Extract the (x, y) coordinate from the center of the cell holding the provided text.  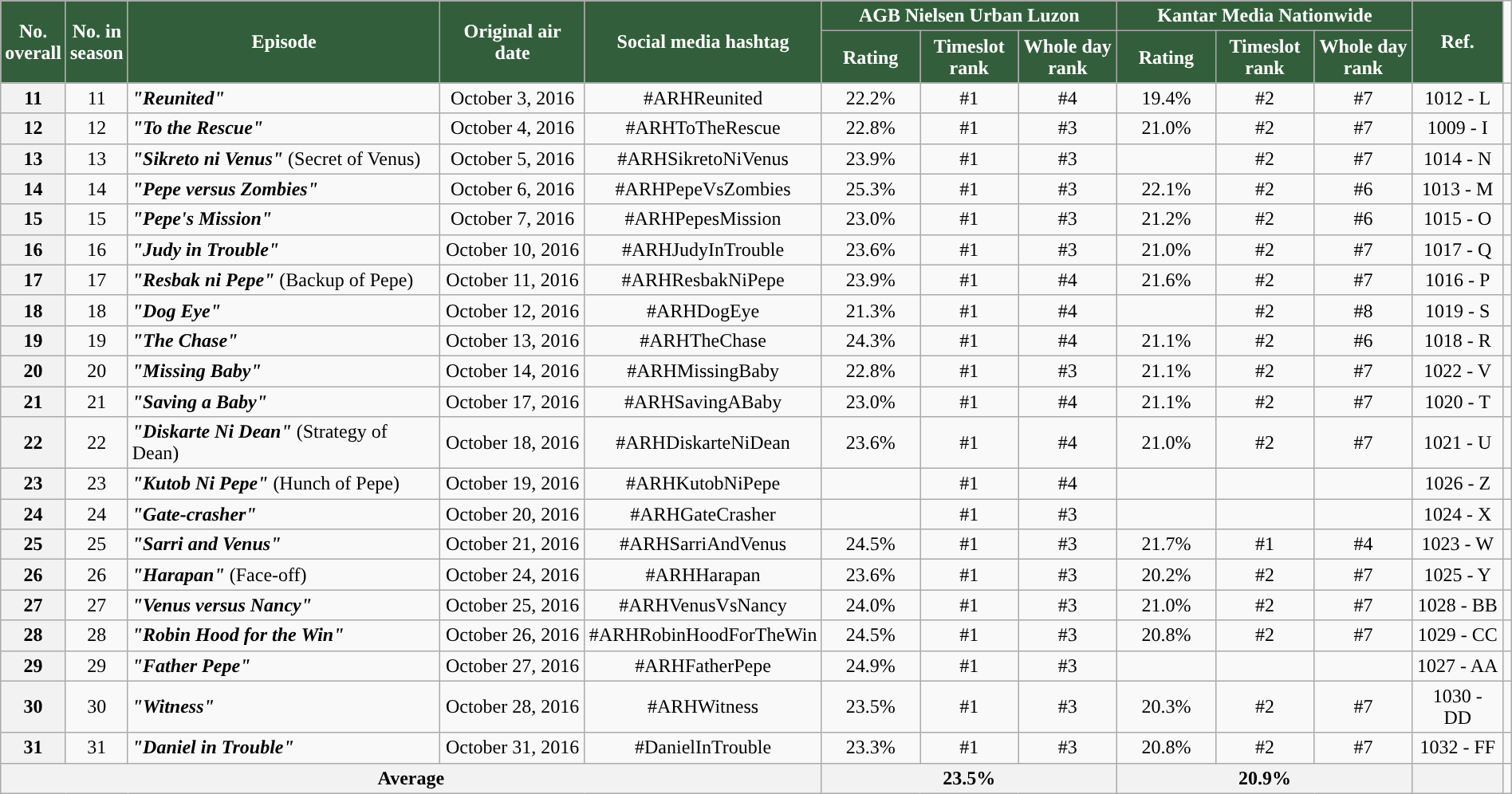
October 12, 2016 (512, 310)
"Judy in Trouble" (284, 250)
"Pepe versus Zombies" (284, 189)
20.2% (1167, 575)
#ARHRobinHoodForTheWin (703, 635)
Kantar Media Nationwide (1265, 16)
Social media hashtag (703, 41)
1009 - I (1458, 128)
20.9% (1265, 778)
October 6, 2016 (512, 189)
Ref. (1458, 41)
1014 - N (1458, 159)
1019 - S (1458, 310)
1018 - R (1458, 340)
1026 - Z (1458, 484)
AGB Nielsen Urban Luzon (970, 16)
Episode (284, 41)
1020 - T (1458, 401)
21.7% (1167, 544)
1027 - AA (1458, 666)
"Witness" (284, 706)
October 5, 2016 (512, 159)
20.3% (1167, 706)
1032 - FF (1458, 748)
October 20, 2016 (512, 514)
#8 (1364, 310)
October 10, 2016 (512, 250)
#ARHFatherPepe (703, 666)
"Kutob Ni Pepe" (Hunch of Pepe) (284, 484)
1029 - CC (1458, 635)
#ARHHarapan (703, 575)
23.3% (871, 748)
No. inseason (96, 41)
#ARHPepesMission (703, 219)
#ARHJudyInTrouble (703, 250)
#ARHToTheRescue (703, 128)
#ARHGateCrasher (703, 514)
October 7, 2016 (512, 219)
1013 - M (1458, 189)
1015 - O (1458, 219)
"The Chase" (284, 340)
#ARHMissingBaby (703, 371)
19.4% (1167, 98)
"Daniel in Trouble" (284, 748)
#ARHReunited (703, 98)
#ARHSarriAndVenus (703, 544)
"Resbak ni Pepe" (Backup of Pepe) (284, 280)
21.6% (1167, 280)
1012 - L (1458, 98)
"Harapan" (Face-off) (284, 575)
#ARHSikretoNiVenus (703, 159)
24.0% (871, 605)
October 17, 2016 (512, 401)
1028 - BB (1458, 605)
October 19, 2016 (512, 484)
"Gate-crasher" (284, 514)
#ARHDogEye (703, 310)
October 18, 2016 (512, 443)
"Sarri and Venus" (284, 544)
Original air date (512, 41)
1025 - Y (1458, 575)
#ARHPepeVsZombies (703, 189)
21.3% (871, 310)
1024 - X (1458, 514)
October 28, 2016 (512, 706)
October 14, 2016 (512, 371)
1021 - U (1458, 443)
October 4, 2016 (512, 128)
"Missing Baby" (284, 371)
#DanielInTrouble (703, 748)
"Saving a Baby" (284, 401)
October 11, 2016 (512, 280)
#ARHVenusVsNancy (703, 605)
1016 - P (1458, 280)
22.1% (1167, 189)
October 24, 2016 (512, 575)
"Diskarte Ni Dean" (Strategy of Dean) (284, 443)
22.2% (871, 98)
1030 - DD (1458, 706)
24.3% (871, 340)
October 13, 2016 (512, 340)
October 3, 2016 (512, 98)
#ARHWitness (703, 706)
1017 - Q (1458, 250)
October 26, 2016 (512, 635)
"Sikreto ni Venus" (Secret of Venus) (284, 159)
"Reunited" (284, 98)
#ARHKutobNiPepe (703, 484)
"Pepe's Mission" (284, 219)
October 27, 2016 (512, 666)
"Father Pepe" (284, 666)
October 25, 2016 (512, 605)
25.3% (871, 189)
Average (411, 778)
October 31, 2016 (512, 748)
21.2% (1167, 219)
#ARHSavingABaby (703, 401)
#ARHTheChase (703, 340)
#ARHResbakNiPepe (703, 280)
1022 - V (1458, 371)
#ARHDiskarteNiDean (703, 443)
"Dog Eye" (284, 310)
October 21, 2016 (512, 544)
No.overall (33, 41)
1023 - W (1458, 544)
"Venus versus Nancy" (284, 605)
"Robin Hood for the Win" (284, 635)
"To the Rescue" (284, 128)
24.9% (871, 666)
